For the text-containing cell, return its midpoint in [X, Y] coordinate format. 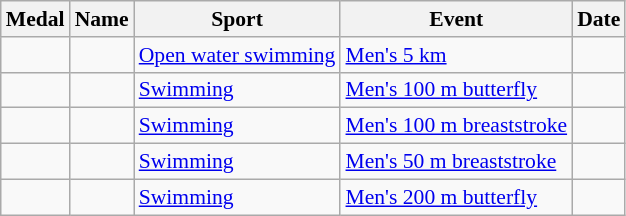
Sport [238, 19]
Men's 100 m butterfly [456, 90]
Date [598, 19]
Men's 50 m breaststroke [456, 162]
Men's 200 m butterfly [456, 197]
Name [102, 19]
Event [456, 19]
Open water swimming [238, 55]
Medal [36, 19]
Men's 100 m breaststroke [456, 126]
Men's 5 km [456, 55]
